Scan for the cell matching the given text and deliver its (x, y) coordinate at center. 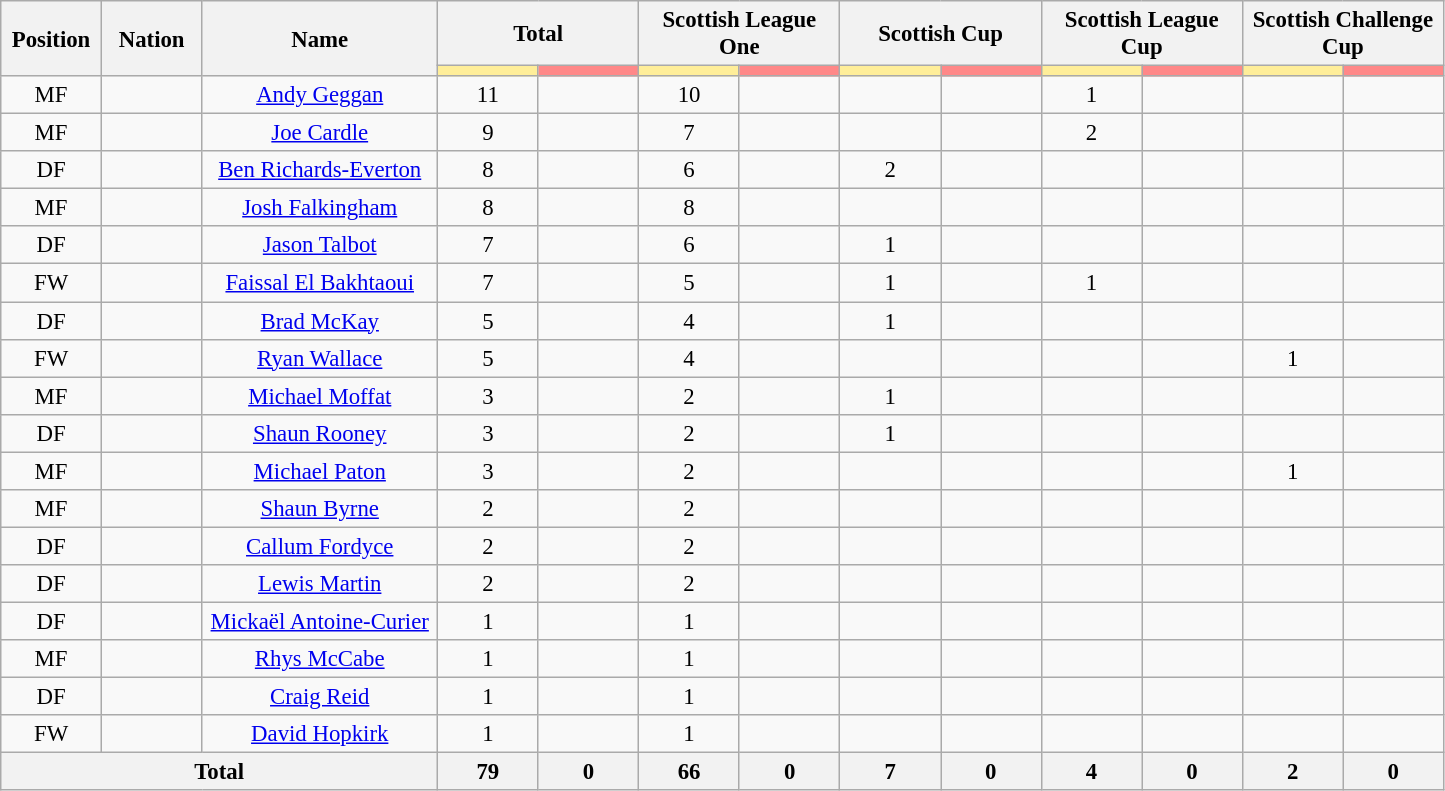
David Hopkirk (320, 734)
Andy Geggan (320, 95)
Michael Paton (320, 471)
9 (488, 133)
Joe Cardle (320, 133)
10 (690, 95)
Shaun Rooney (320, 433)
Ryan Wallace (320, 358)
Faissal El Bakhtaoui (320, 283)
Name (320, 38)
66 (690, 772)
Brad McKay (320, 321)
Nation (152, 38)
Position (52, 38)
11 (488, 95)
Ben Richards-Everton (320, 170)
Josh Falkingham (320, 208)
Scottish Challenge Cup (1342, 34)
Shaun Byrne (320, 509)
Jason Talbot (320, 245)
Callum Fordyce (320, 546)
Lewis Martin (320, 584)
Scottish Cup (940, 34)
Rhys McCabe (320, 659)
Michael Moffat (320, 396)
Mickaël Antoine-Curier (320, 621)
Scottish League One (740, 34)
79 (488, 772)
Scottish League Cup (1142, 34)
Craig Reid (320, 697)
